Capture the cell that displays the provided text and extract its [x, y] central coordinate. 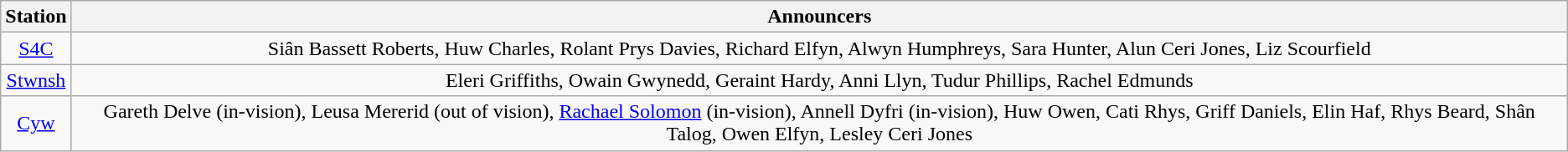
Station [36, 17]
Siân Bassett Roberts, Huw Charles, Rolant Prys Davies, Richard Elfyn, Alwyn Humphreys, Sara Hunter, Alun Ceri Jones, Liz Scourfield [819, 48]
Cyw [36, 124]
Eleri Griffiths, Owain Gwynedd, Geraint Hardy, Anni Llyn, Tudur Phillips, Rachel Edmunds [819, 80]
S4C [36, 48]
Stwnsh [36, 80]
Announcers [819, 17]
